Output the [x, y] coordinate of the center of the cell containing the given text.  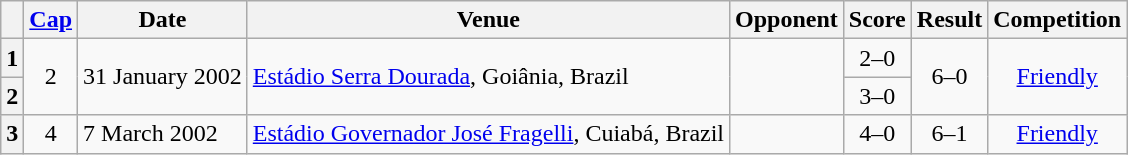
Venue [488, 20]
1 [12, 58]
Estádio Serra Dourada, Goiânia, Brazil [488, 77]
Estádio Governador José Fragelli, Cuiabá, Brazil [488, 134]
6–0 [949, 77]
Cap [51, 20]
Competition [1058, 20]
4 [51, 134]
7 March 2002 [163, 134]
4–0 [877, 134]
6–1 [949, 134]
Date [163, 20]
2–0 [877, 58]
Score [877, 20]
3–0 [877, 96]
Result [949, 20]
31 January 2002 [163, 77]
Opponent [787, 20]
3 [12, 134]
